Pinpoint the cell where the given text exists, returning its (X, Y) midpoint coordinate. 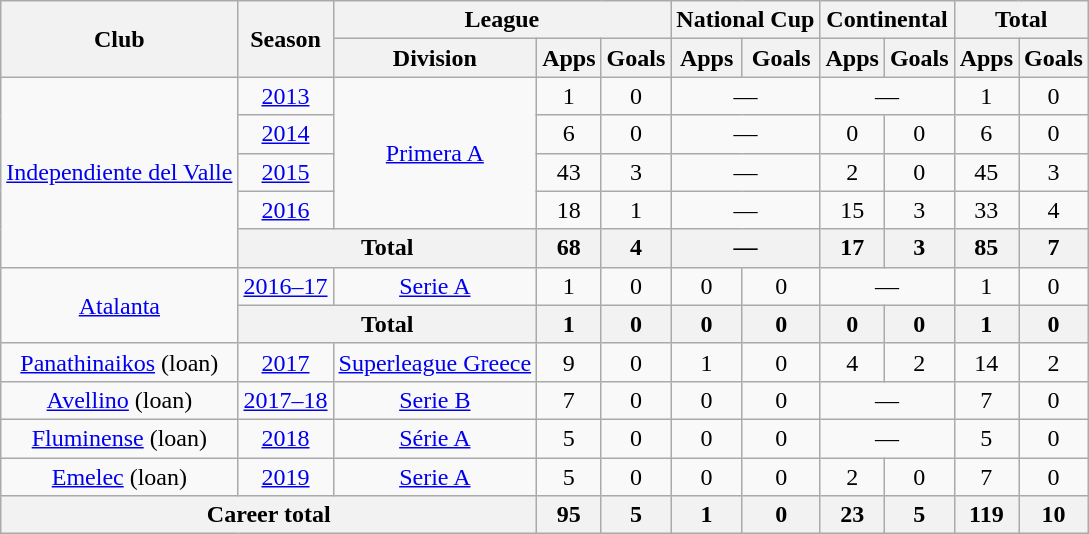
Primera A (435, 153)
Emelec (loan) (120, 477)
68 (569, 248)
2017 (286, 362)
2016–17 (286, 286)
33 (986, 210)
2018 (286, 438)
National Cup (746, 20)
Season (286, 39)
Continental (887, 20)
95 (569, 515)
9 (569, 362)
2016 (286, 210)
Fluminense (loan) (120, 438)
2019 (286, 477)
43 (569, 172)
45 (986, 172)
119 (986, 515)
Superleague Greece (435, 362)
15 (852, 210)
10 (1054, 515)
League (502, 20)
Avellino (loan) (120, 400)
18 (569, 210)
Career total (269, 515)
14 (986, 362)
2014 (286, 134)
23 (852, 515)
Independiente del Valle (120, 172)
Atalanta (120, 305)
85 (986, 248)
Serie B (435, 400)
Série A (435, 438)
Panathinaikos (loan) (120, 362)
Club (120, 39)
2017–18 (286, 400)
2013 (286, 96)
Division (435, 58)
17 (852, 248)
2015 (286, 172)
